Determine the (X, Y) coordinate at the center of the cell enclosing the given text.  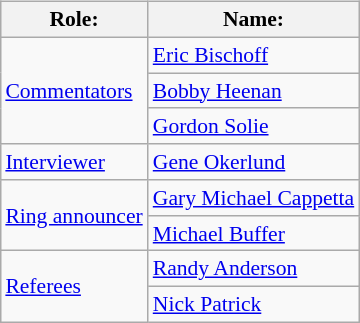
Role: (74, 20)
Bobby Heenan (254, 91)
Interviewer (74, 162)
Name: (254, 20)
Referees (74, 286)
Nick Patrick (254, 305)
Eric Bischoff (254, 55)
Commentators (74, 90)
Randy Anderson (254, 269)
Michael Buffer (254, 233)
Gary Michael Cappetta (254, 198)
Gene Okerlund (254, 162)
Gordon Solie (254, 126)
Ring announcer (74, 216)
